Detect which cell encompasses the target text, then output its (X, Y) center coordinate. 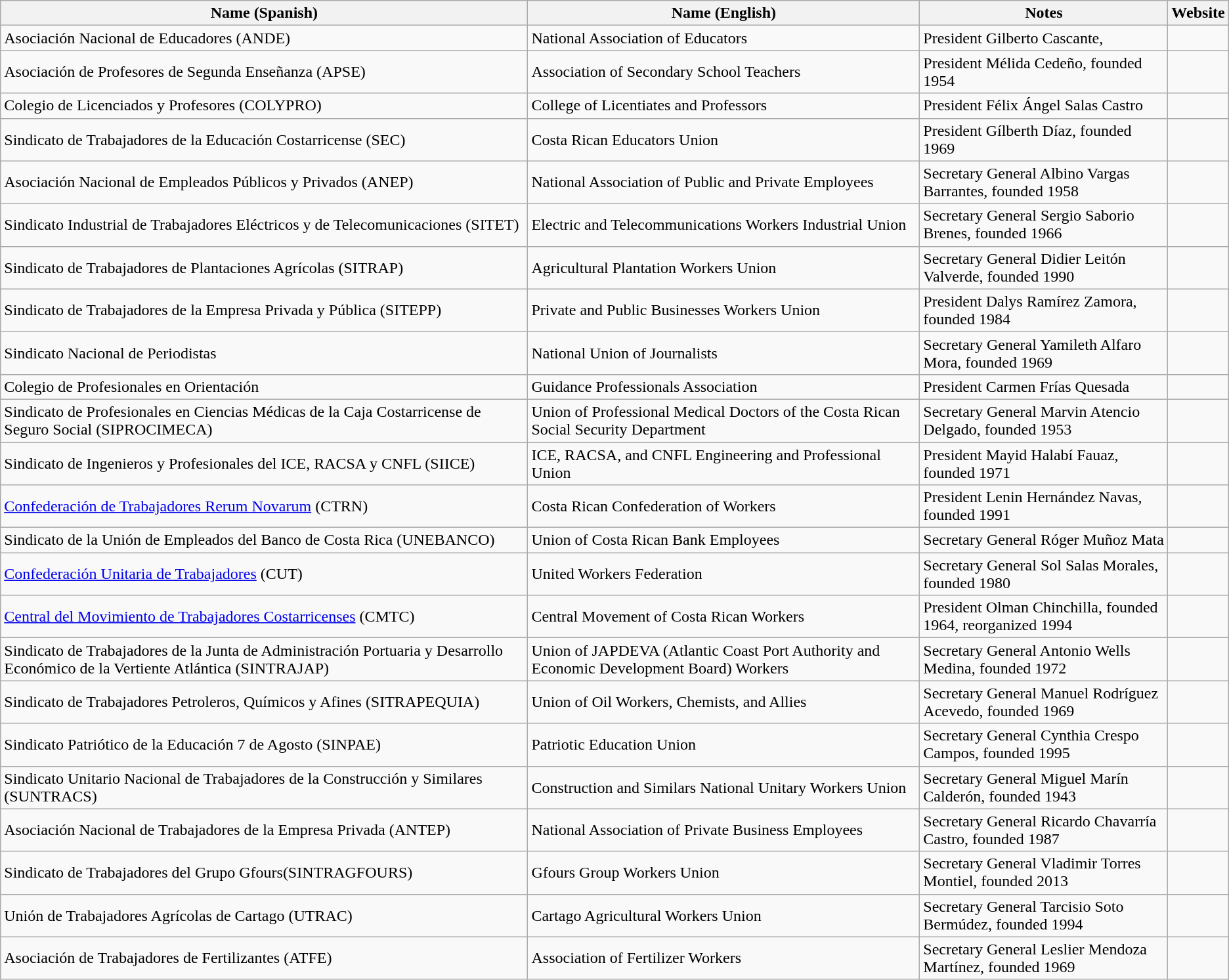
Union of JAPDEVA (Atlantic Coast Port Authority and Economic Development Board) Workers (723, 659)
Confederación Unitaria de Trabajadores (CUT) (264, 574)
National Union of Journalists (723, 353)
Website (1198, 13)
Sindicato Patriótico de la Educación 7 de Agosto (SINPAE) (264, 744)
Secretary General Leslier Mendoza Martínez, founded 1969 (1044, 958)
Secretary General Yamileth Alfaro Mora, founded 1969 (1044, 353)
Sindicato de Trabajadores del Grupo Gfours(SINTRAGFOURS) (264, 873)
President Carmen Frías Quesada (1044, 387)
Colegio de Profesionales en Orientación (264, 387)
Union of Oil Workers, Chemists, and Allies (723, 702)
National Association of Public and Private Employees (723, 182)
Secretary General Ricardo Chavarría Castro, founded 1987 (1044, 830)
Asociación Nacional de Educadores (ANDE) (264, 38)
ICE, RACSA, and CNFL Engineering and Professional Union (723, 463)
Private and Public Businesses Workers Union (723, 310)
Secretary General Cynthia Crespo Campos, founded 1995 (1044, 744)
Confederación de Trabajadores Rerum Novarum (CTRN) (264, 507)
Asociación de Trabajadores de Fertilizantes (ATFE) (264, 958)
Sindicato de Ingenieros y Profesionales del ICE, RACSA y CNFL (SIICE) (264, 463)
Name (English) (723, 13)
Secretary General Marvin Atencio Delgado, founded 1953 (1044, 420)
President Olman Chinchilla, founded 1964, reorganized 1994 (1044, 617)
President Félix Ángel Salas Castro (1044, 106)
Sindicato Industrial de Trabajadores Eléctricos y de Telecomunicaciones (SITET) (264, 224)
Secretary General Róger Muñoz Mata (1044, 540)
President Mayid Halabí Fauaz, founded 1971 (1044, 463)
Union of Professional Medical Doctors of the Costa Rican Social Security Department (723, 420)
President Dalys Ramírez Zamora, founded 1984 (1044, 310)
Secretary General Tarcisio Soto Bermúdez, founded 1994 (1044, 915)
Guidance Professionals Association (723, 387)
President Gilberto Cascante, (1044, 38)
Central Movement of Costa Rican Workers (723, 617)
Sindicato Unitario Nacional de Trabajadores de la Construcción y Similares (SUNTRACS) (264, 788)
Secretary General Sol Salas Morales, founded 1980 (1044, 574)
Sindicato de Profesionales en Ciencias Médicas de la Caja Costarricense de Seguro Social (SIPROCIMECA) (264, 420)
Secretary General Antonio Wells Medina, founded 1972 (1044, 659)
Asociación de Profesores de Segunda Enseñanza (APSE) (264, 72)
Secretary General Miguel Marín Calderón, founded 1943 (1044, 788)
President Mélida Cedeño, founded 1954 (1044, 72)
President Gílberth Díaz, founded 1969 (1044, 139)
President Lenin Hernández Navas, founded 1991 (1044, 507)
Costa Rican Educators Union (723, 139)
Sindicato de Trabajadores de la Empresa Privada y Pública (SITEPP) (264, 310)
Secretary General Vladimir Torres Montiel, founded 2013 (1044, 873)
Secretary General Albino Vargas Barrantes, founded 1958 (1044, 182)
Sindicato de Trabajadores de Plantaciones Agrícolas (SITRAP) (264, 268)
Costa Rican Confederation of Workers (723, 507)
Association of Fertilizer Workers (723, 958)
Secretary General Didier Leitón Valverde, founded 1990 (1044, 268)
Electric and Telecommunications Workers Industrial Union (723, 224)
Patriotic Education Union (723, 744)
Sindicato de Trabajadores de la Educación Costarricense (SEC) (264, 139)
Unión de Trabajadores Agrícolas de Cartago (UTRAC) (264, 915)
Secretary General Sergio Saborio Brenes, founded 1966 (1044, 224)
Colegio de Licenciados y Profesores (COLYPRO) (264, 106)
Sindicato de Trabajadores Petroleros, Químicos y Afines (SITRAPEQUIA) (264, 702)
United Workers Federation (723, 574)
Sindicato de Trabajadores de la Junta de Administración Portuaria y Desarrollo Económico de la Vertiente Atlántica (SINTRAJAP) (264, 659)
Secretary General Manuel Rodríguez Acevedo, founded 1969 (1044, 702)
Name (Spanish) (264, 13)
Cartago Agricultural Workers Union (723, 915)
Sindicato Nacional de Periodistas (264, 353)
College of Licentiates and Professors (723, 106)
Central del Movimiento de Trabajadores Costarricenses (CMTC) (264, 617)
Agricultural Plantation Workers Union (723, 268)
Association of Secondary School Teachers (723, 72)
Asociación Nacional de Trabajadores de la Empresa Privada (ANTEP) (264, 830)
Notes (1044, 13)
Gfours Group Workers Union (723, 873)
National Association of Educators (723, 38)
Asociación Nacional de Empleados Públicos y Privados (ANEP) (264, 182)
National Association of Private Business Employees (723, 830)
Sindicato de la Unión de Empleados del Banco de Costa Rica (UNEBANCO) (264, 540)
Construction and Similars National Unitary Workers Union (723, 788)
Union of Costa Rican Bank Employees (723, 540)
